Detect which cell encompasses the target text, then output its (X, Y) center coordinate. 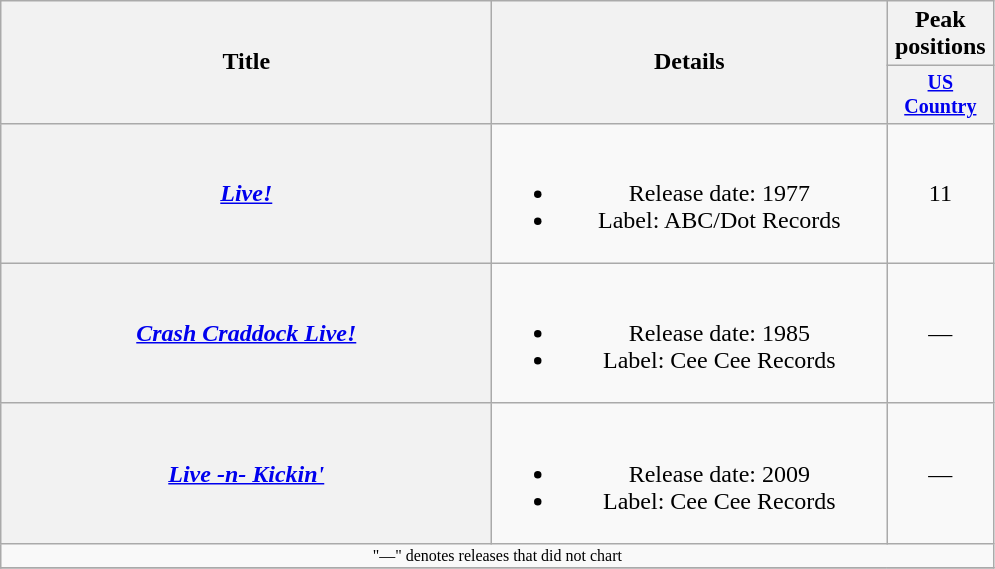
"—" denotes releases that did not chart (498, 555)
Live -n- Kickin' (246, 473)
11 (940, 193)
Release date: 2009Label: Cee Cee Records (690, 473)
Release date: 1977Label: ABC/Dot Records (690, 193)
Peak positions (940, 34)
Live! (246, 193)
Crash Craddock Live! (246, 333)
Details (690, 62)
US Country (940, 94)
Release date: 1985Label: Cee Cee Records (690, 333)
Title (246, 62)
